For the text-containing cell, return its midpoint in [x, y] coordinate format. 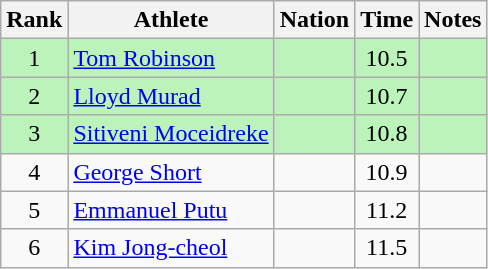
3 [34, 134]
11.2 [387, 210]
Lloyd Murad [171, 96]
Rank [34, 20]
1 [34, 58]
10.9 [387, 172]
Sitiveni Moceidreke [171, 134]
2 [34, 96]
Tom Robinson [171, 58]
Time [387, 20]
10.7 [387, 96]
Nation [314, 20]
11.5 [387, 248]
4 [34, 172]
Athlete [171, 20]
Emmanuel Putu [171, 210]
Kim Jong-cheol [171, 248]
5 [34, 210]
George Short [171, 172]
10.5 [387, 58]
10.8 [387, 134]
6 [34, 248]
Notes [453, 20]
